Capture the cell that displays the provided text and extract its [X, Y] central coordinate. 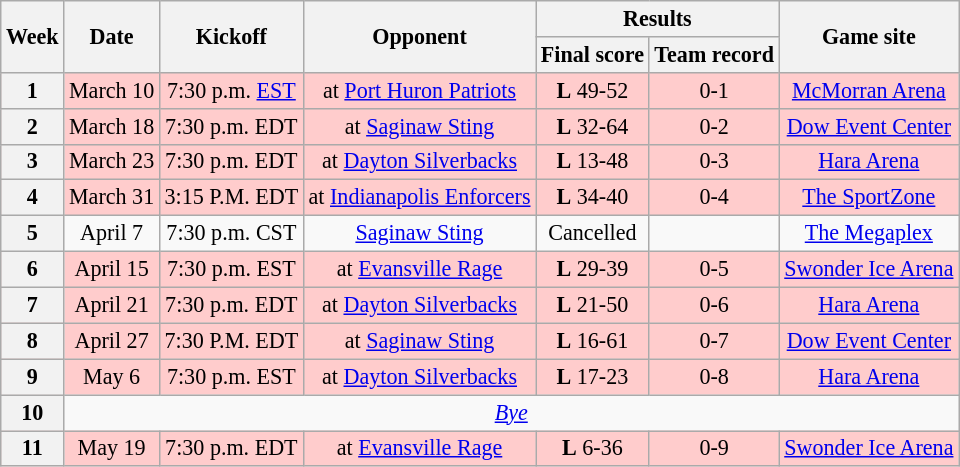
5 [32, 233]
4 [32, 198]
3:15 P.M. EDT [231, 198]
11 [32, 448]
L 49-52 [593, 90]
0-9 [714, 448]
Cancelled [593, 233]
0-4 [714, 198]
L 29-39 [593, 269]
at Indianapolis Enforcers [419, 198]
March 31 [112, 198]
0-1 [714, 90]
McMorran Arena [869, 90]
Final score [593, 54]
L 21-50 [593, 305]
0-3 [714, 162]
April 7 [112, 233]
April 15 [112, 269]
The Megaplex [869, 233]
May 19 [112, 448]
April 27 [112, 341]
8 [32, 341]
0-5 [714, 269]
9 [32, 377]
7 [32, 305]
0-7 [714, 341]
7:30 p.m. CST [231, 233]
Bye [512, 412]
Week [32, 36]
Saginaw Sting [419, 233]
10 [32, 412]
Opponent [419, 36]
Date [112, 36]
March 18 [112, 126]
Kickoff [231, 36]
0-2 [714, 126]
L 17-23 [593, 377]
L 32-64 [593, 126]
at Port Huron Patriots [419, 90]
L 16-61 [593, 341]
Team record [714, 54]
3 [32, 162]
Results [658, 18]
L 13-48 [593, 162]
0-8 [714, 377]
7:30 P.M. EDT [231, 341]
6 [32, 269]
L 34-40 [593, 198]
2 [32, 126]
The SportZone [869, 198]
March 10 [112, 90]
1 [32, 90]
Game site [869, 36]
May 6 [112, 377]
L 6-36 [593, 448]
April 21 [112, 305]
0-6 [714, 305]
March 23 [112, 162]
